Scan for the cell matching the given text and deliver its (X, Y) coordinate at center. 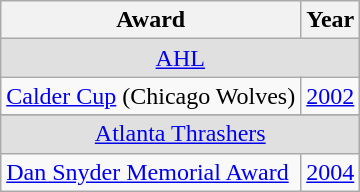
2004 (330, 172)
Dan Snyder Memorial Award (151, 172)
2002 (330, 96)
Year (330, 20)
AHL (180, 58)
Atlanta Thrashers (180, 134)
Award (151, 20)
Calder Cup (Chicago Wolves) (151, 96)
